Extract the [x, y] coordinate from the center of the cell holding the provided text.  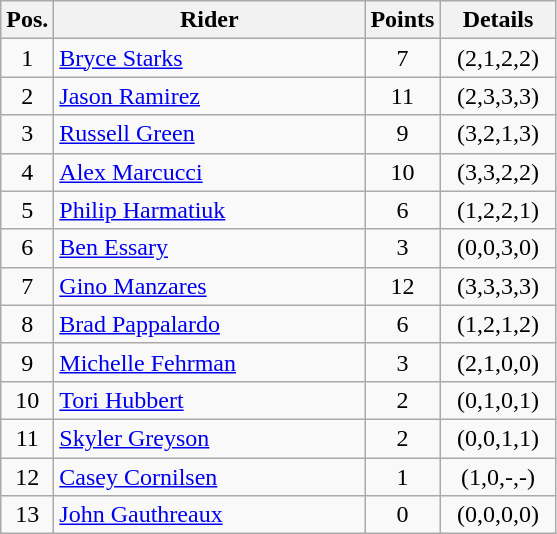
4 [28, 172]
Bryce Starks [210, 58]
5 [28, 210]
Russell Green [210, 134]
Michelle Fehrman [210, 362]
Casey Cornilsen [210, 477]
(0,1,0,1) [498, 400]
Jason Ramirez [210, 96]
John Gauthreaux [210, 515]
(2,3,3,3) [498, 96]
Philip Harmatiuk [210, 210]
Ben Essary [210, 248]
0 [402, 515]
(3,3,2,2) [498, 172]
Alex Marcucci [210, 172]
(0,0,1,1) [498, 438]
Skyler Greyson [210, 438]
Points [402, 20]
Tori Hubbert [210, 400]
(1,2,1,2) [498, 324]
(0,0,0,0) [498, 515]
Pos. [28, 20]
(1,2,2,1) [498, 210]
(2,1,2,2) [498, 58]
Gino Manzares [210, 286]
(1,0,-,-) [498, 477]
8 [28, 324]
Brad Pappalardo [210, 324]
(3,2,1,3) [498, 134]
(0,0,3,0) [498, 248]
Rider [210, 20]
(3,3,3,3) [498, 286]
13 [28, 515]
(2,1,0,0) [498, 362]
Details [498, 20]
